Provide the [X, Y] coordinate of the cell's center where the given text is located.  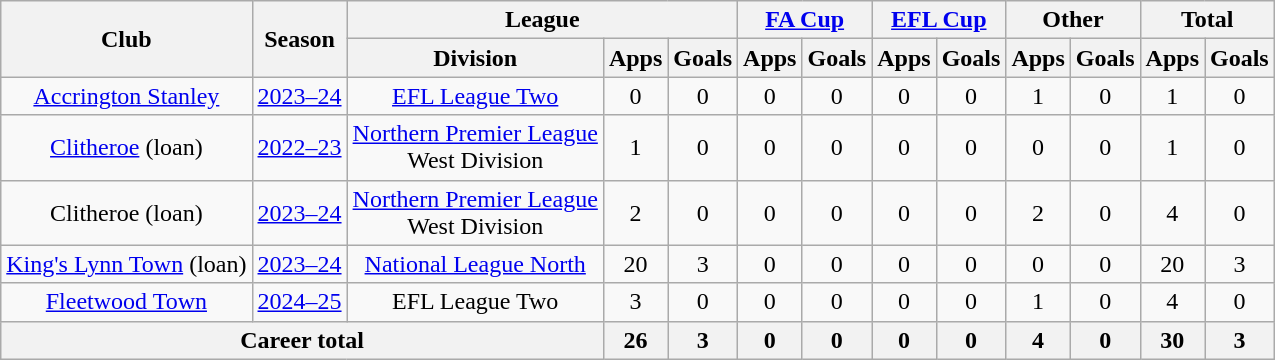
Division [475, 58]
Season [300, 39]
Total [1207, 20]
2022–23 [300, 148]
Accrington Stanley [126, 96]
National League North [475, 264]
League [542, 20]
Fleetwood Town [126, 302]
Career total [302, 340]
EFL Cup [939, 20]
30 [1172, 340]
King's Lynn Town (loan) [126, 264]
2024–25 [300, 302]
Club [126, 39]
26 [635, 340]
FA Cup [805, 20]
Other [1073, 20]
